Detect which cell encompasses the target text, then output its [x, y] center coordinate. 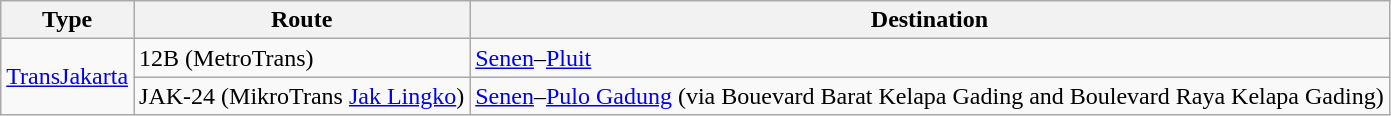
TransJakarta [68, 77]
Senen–Pluit [930, 58]
Destination [930, 20]
JAK-24 (MikroTrans Jak Lingko) [302, 96]
Route [302, 20]
12B (MetroTrans) [302, 58]
Type [68, 20]
Senen–Pulo Gadung (via Bouevard Barat Kelapa Gading and Boulevard Raya Kelapa Gading) [930, 96]
